Return [x, y] of the center of cell containing provided text 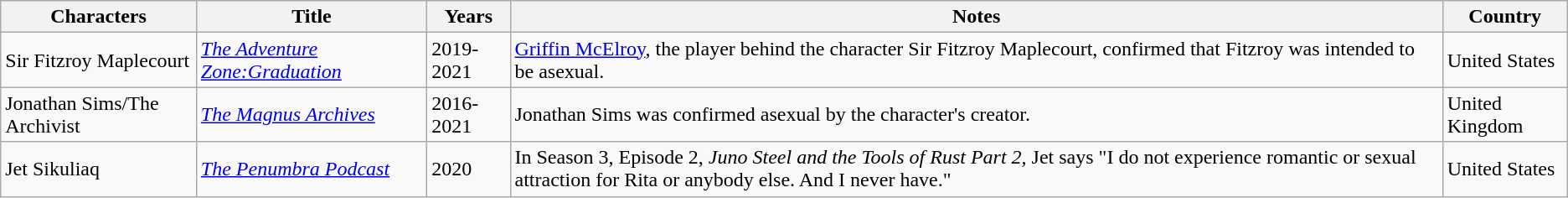
Sir Fitzroy Maplecourt [99, 60]
Jonathan Sims/The Archivist [99, 114]
Characters [99, 17]
The Penumbra Podcast [312, 169]
Jet Sikuliaq [99, 169]
Notes [977, 17]
The Adventure Zone:Graduation [312, 60]
Jonathan Sims was confirmed asexual by the character's creator. [977, 114]
2019-2021 [469, 60]
Griffin McElroy, the player behind the character Sir Fitzroy Maplecourt, confirmed that Fitzroy was intended to be asexual. [977, 60]
The Magnus Archives [312, 114]
Years [469, 17]
2016-2021 [469, 114]
Title [312, 17]
2020 [469, 169]
United Kingdom [1504, 114]
Country [1504, 17]
